For the text-containing cell, return its midpoint in [X, Y] coordinate format. 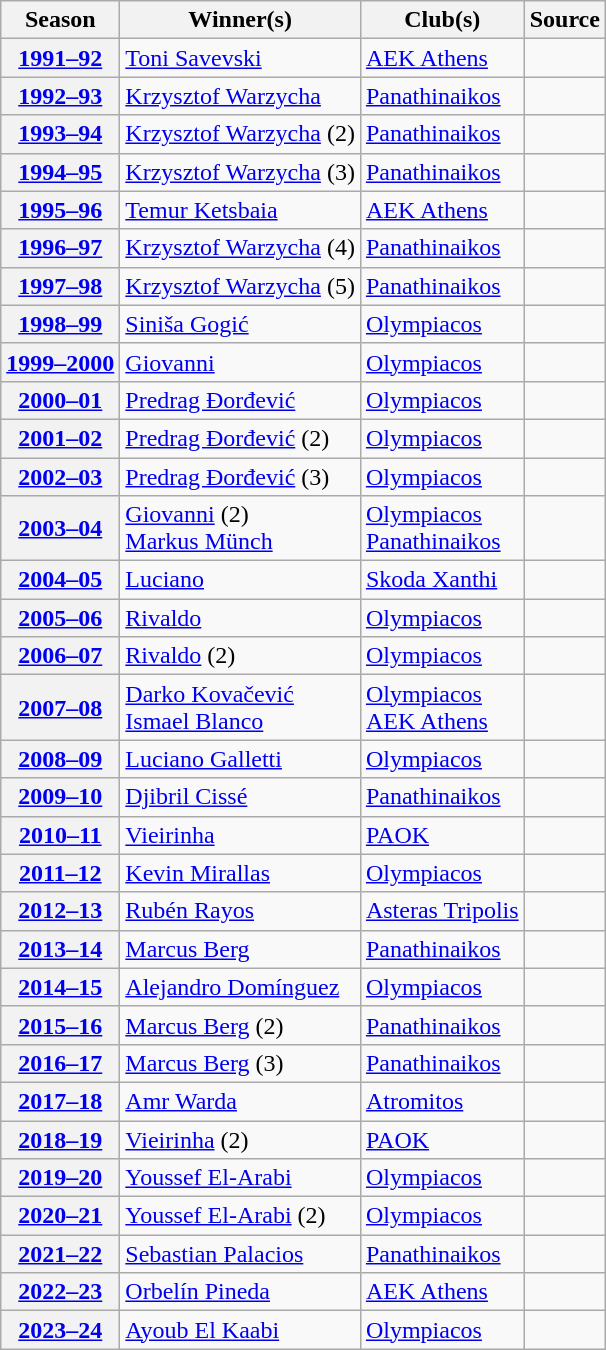
Winner(s) [240, 20]
Club(s) [442, 20]
2022–23 [60, 1292]
Season [60, 20]
1991–92 [60, 58]
2008–09 [60, 759]
2000–01 [60, 400]
Darko Kovačević Ismael Blanco [240, 708]
Amr Warda [240, 1101]
1992–93 [60, 96]
Vieirinha [240, 835]
Krzysztof Warzycha [240, 96]
Rivaldo (2) [240, 656]
Krzysztof Warzycha (5) [240, 286]
Luciano [240, 580]
Marcus Berg (2) [240, 1025]
1995–96 [60, 210]
1993–94 [60, 134]
Rubén Rayos [240, 911]
2004–05 [60, 580]
2002–03 [60, 477]
Orbelín Pineda [240, 1292]
2021–22 [60, 1254]
Krzysztof Warzycha (4) [240, 248]
1996–97 [60, 248]
Toni Savevski [240, 58]
Siniša Gogić [240, 324]
2013–14 [60, 949]
Ayoub El Kaabi [240, 1330]
OlympiacosPanathinaikos [442, 528]
Predrag Đorđević [240, 400]
Giovanni [240, 362]
Youssef El-Arabi (2) [240, 1216]
Vieirinha (2) [240, 1139]
2020–21 [60, 1216]
Luciano Galletti [240, 759]
1999–2000 [60, 362]
1998–99 [60, 324]
2007–08 [60, 708]
2018–19 [60, 1139]
Predrag Đorđević (2) [240, 438]
Sebastian Palacios [240, 1254]
Rivaldo [240, 618]
Krzysztof Warzycha (3) [240, 172]
2019–20 [60, 1178]
Giovanni (2) Markus Münch [240, 528]
2012–13 [60, 911]
Kevin Mirallas [240, 873]
2010–11 [60, 835]
2009–10 [60, 797]
1997–98 [60, 286]
2011–12 [60, 873]
1994–95 [60, 172]
2006–07 [60, 656]
2005–06 [60, 618]
2001–02 [60, 438]
2003–04 [60, 528]
2014–15 [60, 987]
OlympiacosAEK Athens [442, 708]
2023–24 [60, 1330]
2017–18 [60, 1101]
Djibril Cissé [240, 797]
Temur Ketsbaia [240, 210]
2016–17 [60, 1063]
Marcus Berg (3) [240, 1063]
Skoda Xanthi [442, 580]
Marcus Berg [240, 949]
Youssef El-Arabi [240, 1178]
Source [564, 20]
Predrag Đorđević (3) [240, 477]
Atromitos [442, 1101]
2015–16 [60, 1025]
Asteras Tripolis [442, 911]
Alejandro Domínguez [240, 987]
Krzysztof Warzycha (2) [240, 134]
